Output the (x, y) coordinate of the center of the cell containing the given text.  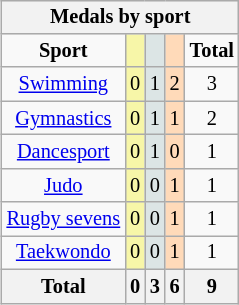
Swimming (64, 84)
Taekwondo (64, 253)
Gymnastics (64, 118)
9 (212, 286)
6 (175, 286)
Judo (64, 185)
Dancesport (64, 152)
Medals by sport (120, 17)
Sport (64, 51)
Rugby sevens (64, 219)
